Locate the cell with the specified text and output its [X, Y] center coordinate. 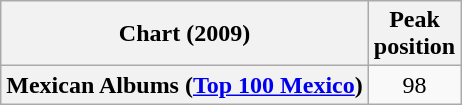
Peakposition [414, 34]
Mexican Albums (Top 100 Mexico) [185, 85]
98 [414, 85]
Chart (2009) [185, 34]
